Locate the cell with the specified text and output its [x, y] center coordinate. 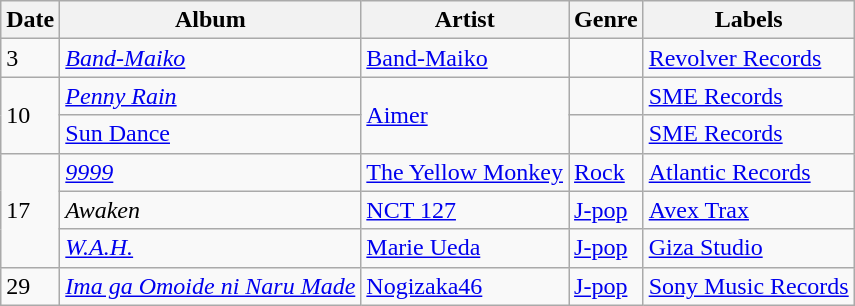
17 [30, 210]
Rock [606, 172]
Sun Dance [210, 134]
Date [30, 20]
W.A.H. [210, 248]
Ima ga Omoide ni Naru Made [210, 286]
Giza Studio [748, 248]
Atlantic Records [748, 172]
NCT 127 [465, 210]
29 [30, 286]
3 [30, 58]
Penny Rain [210, 96]
9999 [210, 172]
Labels [748, 20]
Genre [606, 20]
Aimer [465, 115]
Artist [465, 20]
Nogizaka46 [465, 286]
Revolver Records [748, 58]
Marie Ueda [465, 248]
The Yellow Monkey [465, 172]
10 [30, 115]
Sony Music Records [748, 286]
Awaken [210, 210]
Avex Trax [748, 210]
Album [210, 20]
